Provide the [X, Y] coordinate of the cell's center where the given text is located.  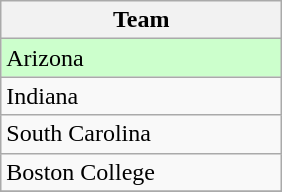
South Carolina [142, 134]
Team [142, 20]
Boston College [142, 172]
Arizona [142, 58]
Indiana [142, 96]
